Output the [X, Y] coordinate of the center of the cell containing the given text.  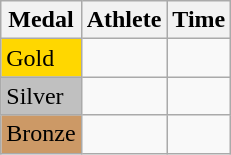
Medal [41, 20]
Time [199, 20]
Silver [41, 96]
Bronze [41, 134]
Gold [41, 58]
Athlete [124, 20]
